Extract the [x, y] coordinate from the center of the cell holding the provided text.  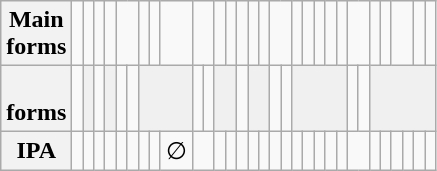
∅ [176, 151]
forms [36, 98]
IPA [36, 151]
Main forms [36, 34]
